Provide the (X, Y) coordinate of the cell's center where the given text is located.  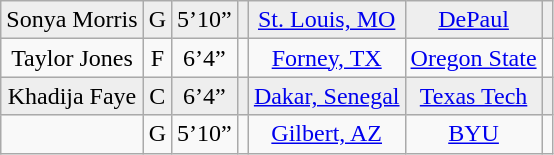
Khadija Faye (72, 96)
Sonya Morris (72, 20)
DePaul (474, 20)
Forney, TX (326, 58)
F (157, 58)
Taylor Jones (72, 58)
Gilbert, AZ (326, 134)
Texas Tech (474, 96)
C (157, 96)
Oregon State (474, 58)
St. Louis, MO (326, 20)
BYU (474, 134)
Dakar, Senegal (326, 96)
